Provide the (x, y) coordinate of the cell's center where the given text is located.  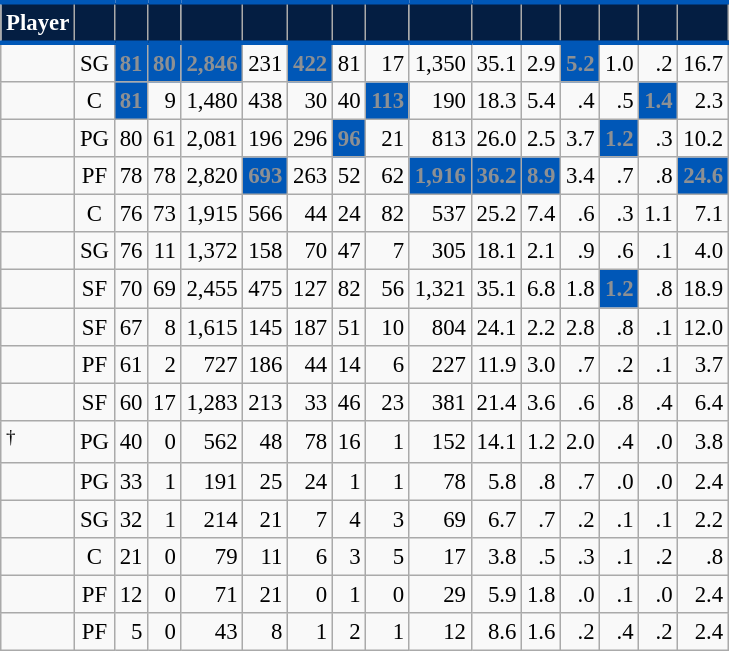
190 (440, 101)
1,372 (212, 251)
5.9 (496, 594)
145 (266, 327)
187 (310, 327)
18.1 (496, 251)
25 (266, 482)
537 (440, 214)
29 (440, 594)
186 (266, 364)
2,820 (212, 176)
6.7 (496, 519)
24.6 (703, 176)
191 (212, 482)
† (38, 441)
422 (310, 62)
804 (440, 327)
2.8 (580, 327)
1.1 (658, 214)
62 (388, 176)
71 (212, 594)
60 (130, 402)
1,916 (440, 176)
813 (440, 139)
23 (388, 402)
21.4 (496, 402)
4 (348, 519)
562 (212, 441)
7.4 (542, 214)
51 (348, 327)
5.8 (496, 482)
48 (266, 441)
4.0 (703, 251)
11.9 (496, 364)
6.4 (703, 402)
296 (310, 139)
213 (266, 402)
127 (310, 289)
2.1 (542, 251)
30 (310, 101)
16 (348, 441)
3.6 (542, 402)
1,915 (212, 214)
14 (348, 364)
8.9 (542, 176)
52 (348, 176)
10 (388, 327)
9 (164, 101)
227 (440, 364)
1.6 (542, 632)
475 (266, 289)
1,321 (440, 289)
6.8 (542, 289)
47 (348, 251)
158 (266, 251)
113 (388, 101)
1.4 (658, 101)
438 (266, 101)
12.0 (703, 327)
381 (440, 402)
46 (348, 402)
14.1 (496, 441)
73 (164, 214)
1.0 (620, 62)
2.3 (703, 101)
2.5 (542, 139)
96 (348, 139)
.9 (580, 251)
2.0 (580, 441)
1,350 (440, 62)
5.4 (542, 101)
Player (38, 22)
26.0 (496, 139)
214 (212, 519)
1,480 (212, 101)
56 (388, 289)
2.9 (542, 62)
18.9 (703, 289)
16.7 (703, 62)
43 (212, 632)
7.1 (703, 214)
36.2 (496, 176)
196 (266, 139)
263 (310, 176)
152 (440, 441)
231 (266, 62)
18.3 (496, 101)
5.2 (580, 62)
25.2 (496, 214)
1,283 (212, 402)
1,615 (212, 327)
693 (266, 176)
8.6 (496, 632)
566 (266, 214)
67 (130, 327)
24.1 (496, 327)
10.2 (703, 139)
727 (212, 364)
32 (130, 519)
2,081 (212, 139)
79 (212, 557)
305 (440, 251)
3.4 (580, 176)
2,846 (212, 62)
2,455 (212, 289)
3.0 (542, 364)
